Search for the cell housing the specified text and yield its (X, Y) center coordinate. 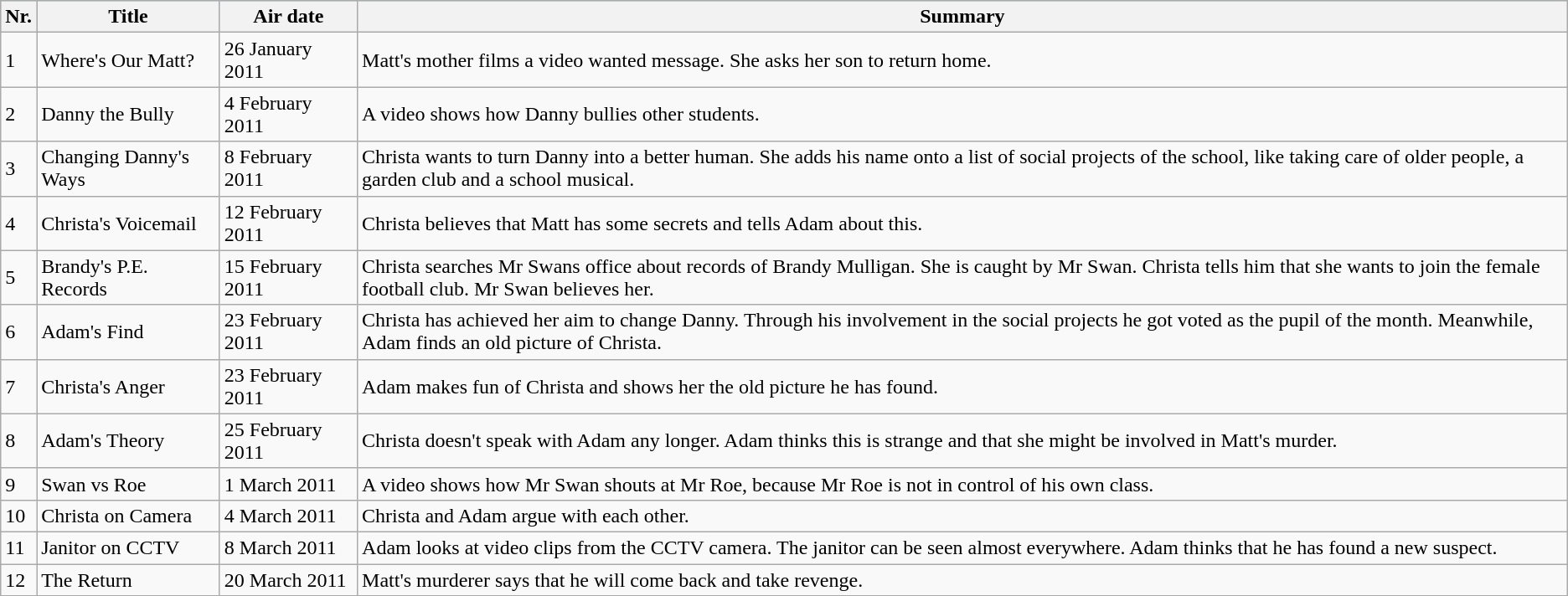
Air date (288, 17)
Adam looks at video clips from the CCTV camera. The janitor can be seen almost everywhere. Adam thinks that he has found a new suspect. (963, 547)
Janitor on CCTV (129, 547)
Danny the Bully (129, 114)
Nr. (18, 17)
1 March 2011 (288, 484)
The Return (129, 580)
9 (18, 484)
15 February 2011 (288, 278)
4 March 2011 (288, 516)
11 (18, 547)
20 March 2011 (288, 580)
4 (18, 223)
4 February 2011 (288, 114)
Christa and Adam argue with each other. (963, 516)
12 February 2011 (288, 223)
10 (18, 516)
1 (18, 60)
A video shows how Mr Swan shouts at Mr Roe, because Mr Roe is not in control of his own class. (963, 484)
26 January 2011 (288, 60)
Where's Our Matt? (129, 60)
Christa believes that Matt has some secrets and tells Adam about this. (963, 223)
8 February 2011 (288, 169)
Title (129, 17)
A video shows how Danny bullies other students. (963, 114)
Adam makes fun of Christa and shows her the old picture he has found. (963, 387)
Adam's Theory (129, 440)
Christa's Anger (129, 387)
12 (18, 580)
3 (18, 169)
Christa doesn't speak with Adam any longer. Adam thinks this is strange and that she might be involved in Matt's murder. (963, 440)
Christa's Voicemail (129, 223)
8 (18, 440)
7 (18, 387)
5 (18, 278)
Summary (963, 17)
8 March 2011 (288, 547)
Matt's mother films a video wanted message. She asks her son to return home. (963, 60)
6 (18, 331)
25 February 2011 (288, 440)
Christa on Camera (129, 516)
Brandy's P.E. Records (129, 278)
2 (18, 114)
Matt's murderer says that he will come back and take revenge. (963, 580)
Changing Danny's Ways (129, 169)
Swan vs Roe (129, 484)
Adam's Find (129, 331)
